Return the (x, y) coordinate for the center point of the cell that contains the specified text.  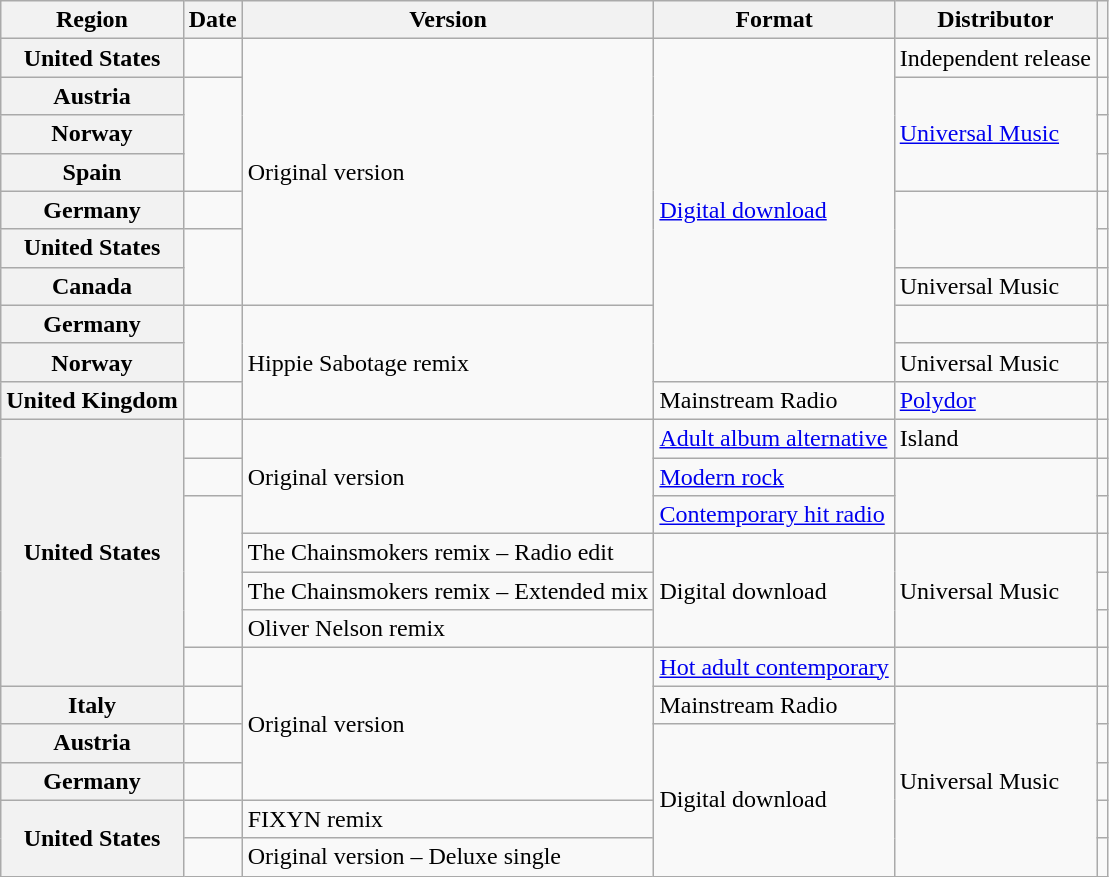
Contemporary hit radio (774, 515)
Version (448, 20)
Oliver Nelson remix (448, 629)
Canada (92, 286)
Distributor (995, 20)
The Chainsmokers remix – Radio edit (448, 553)
Region (92, 20)
Original version – Deluxe single (448, 857)
The Chainsmokers remix – Extended mix (448, 591)
Adult album alternative (774, 438)
United Kingdom (92, 400)
Modern rock (774, 477)
Format (774, 20)
Italy (92, 705)
FIXYN remix (448, 819)
Date (212, 20)
Independent release (995, 58)
Spain (92, 172)
Hippie Sabotage remix (448, 362)
Polydor (995, 400)
Island (995, 438)
Hot adult contemporary (774, 667)
